Provide the [x, y] coordinate of the cell's center where the given text is located.  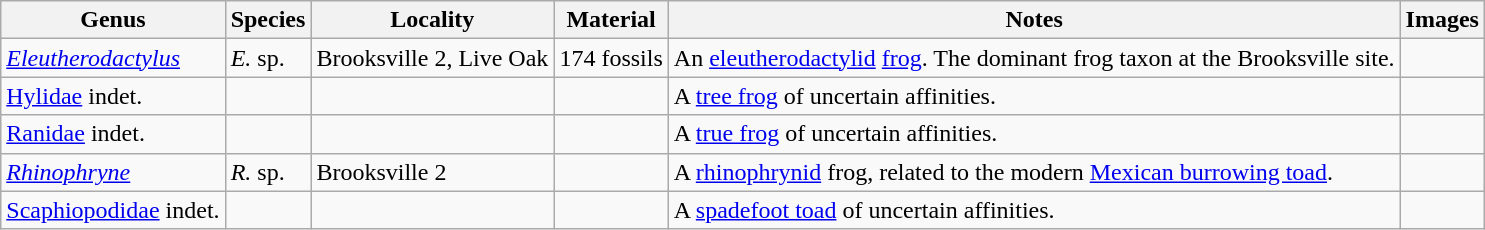
Locality [432, 20]
Images [1442, 20]
Eleutherodactylus [113, 58]
A spadefoot toad of uncertain affinities. [1034, 210]
Genus [113, 20]
A true frog of uncertain affinities. [1034, 134]
174 fossils [611, 58]
Material [611, 20]
Notes [1034, 20]
An eleutherodactylid frog. The dominant frog taxon at the Brooksville site. [1034, 58]
Brooksville 2 [432, 172]
A tree frog of uncertain affinities. [1034, 96]
Ranidae indet. [113, 134]
R. sp. [268, 172]
Scaphiopodidae indet. [113, 210]
Hylidae indet. [113, 96]
Brooksville 2, Live Oak [432, 58]
Species [268, 20]
E. sp. [268, 58]
A rhinophrynid frog, related to the modern Mexican burrowing toad. [1034, 172]
Rhinophryne [113, 172]
